Capture the cell that displays the provided text and extract its [x, y] central coordinate. 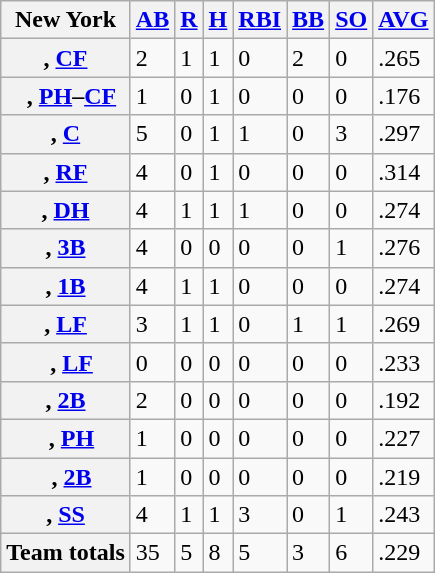
6 [352, 553]
.265 [404, 58]
, DH [66, 210]
.269 [404, 324]
.219 [404, 477]
.192 [404, 400]
.276 [404, 248]
RBI [260, 20]
, 3B [66, 248]
, SS [66, 515]
BB [308, 20]
H [218, 20]
R [189, 20]
Team totals [66, 553]
SO [352, 20]
, 1B [66, 286]
.227 [404, 438]
New York [66, 20]
.233 [404, 362]
, PH–CF [66, 96]
.314 [404, 172]
AVG [404, 20]
8 [218, 553]
.243 [404, 515]
AB [152, 20]
, RF [66, 172]
.176 [404, 96]
, CF [66, 58]
.229 [404, 553]
.297 [404, 134]
35 [152, 553]
, PH [66, 438]
, C [66, 134]
